Search for the cell housing the specified text and yield its [X, Y] center coordinate. 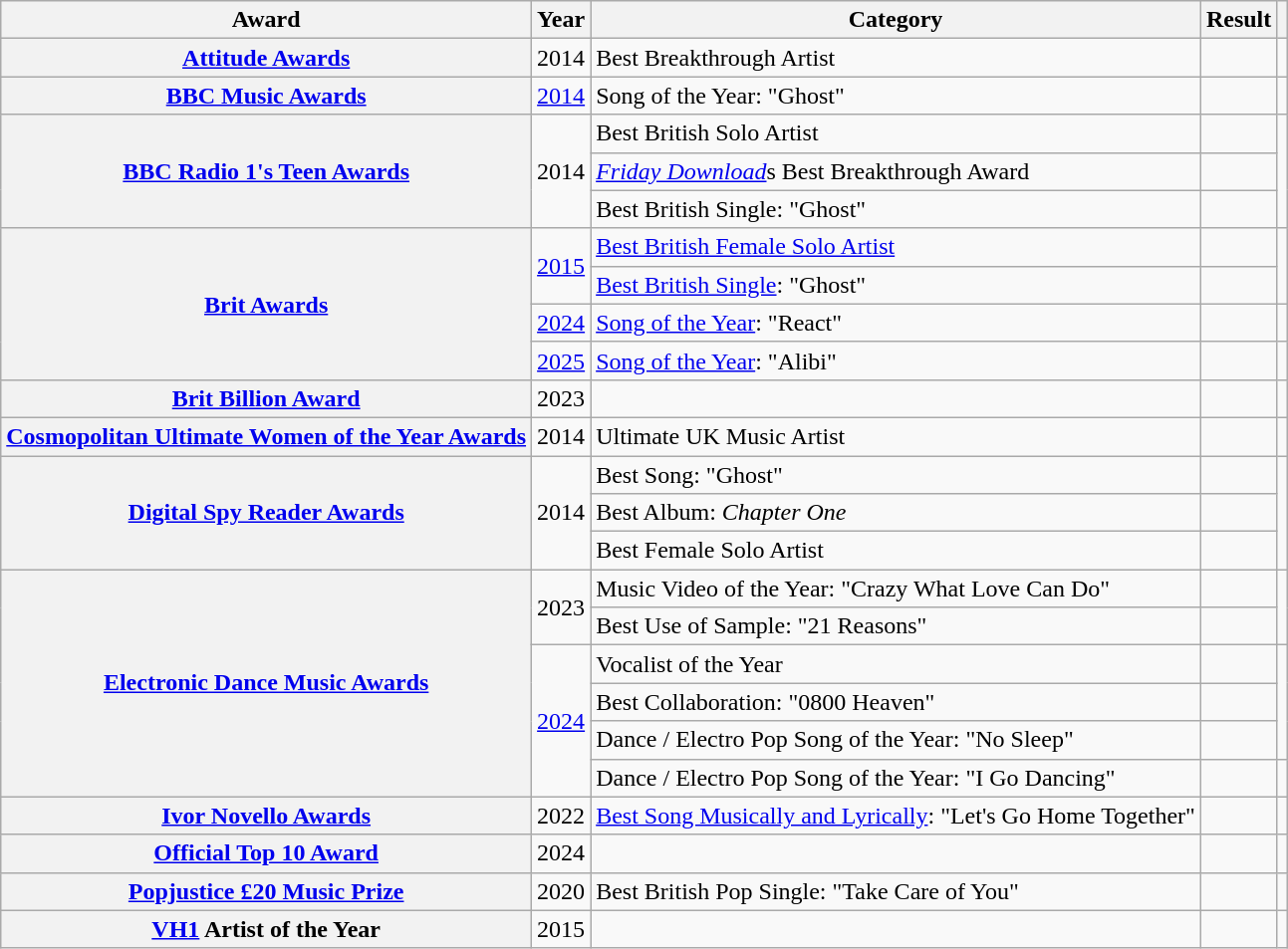
Attitude Awards [267, 58]
Digital Spy Reader Awards [267, 513]
Popjustice £20 Music Prize [267, 891]
Best British Female Solo Artist [897, 247]
2025 [562, 360]
Brit Billion Award [267, 398]
Music Video of the Year: "Crazy What Love Can Do" [897, 589]
BBC Music Awards [267, 96]
Year [562, 20]
2022 [562, 816]
VH1 Artist of the Year [267, 929]
Best Song: "Ghost" [897, 475]
Ultimate UK Music Artist [897, 436]
Category [897, 20]
Best Use of Sample: "21 Reasons" [897, 626]
Best Breakthrough Artist [897, 58]
Best Collaboration: "0800 Heaven" [897, 702]
Electronic Dance Music Awards [267, 683]
2020 [562, 891]
Dance / Electro Pop Song of the Year: "I Go Dancing" [897, 778]
Song of the Year: "Ghost" [897, 96]
Vocalist of the Year [897, 664]
Best British Pop Single: "Take Care of You" [897, 891]
Best Female Solo Artist [897, 551]
Brit Awards [267, 304]
Best Album: Chapter One [897, 513]
Official Top 10 Award [267, 853]
Award [267, 20]
Cosmopolitan Ultimate Women of the Year Awards [267, 436]
Dance / Electro Pop Song of the Year: "No Sleep" [897, 740]
Ivor Novello Awards [267, 816]
Best Song Musically and Lyrically: "Let's Go Home Together" [897, 816]
BBC Radio 1's Teen Awards [267, 171]
Best British Solo Artist [897, 133]
Result [1238, 20]
Song of the Year: "Alibi" [897, 360]
Song of the Year: "React" [897, 323]
Friday Downloads Best Breakthrough Award [897, 171]
